Output the (X, Y) coordinate of the center of the cell containing the given text.  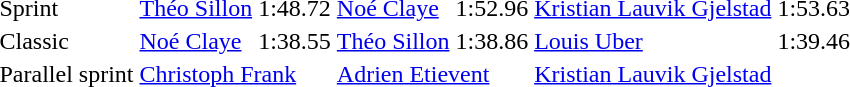
1:38.55 (295, 41)
Louis Uber (653, 41)
Noé Claye (196, 41)
1:38.86 (492, 41)
Théo Sillon (393, 41)
